Pinpoint the cell where the given text exists, returning its [x, y] midpoint coordinate. 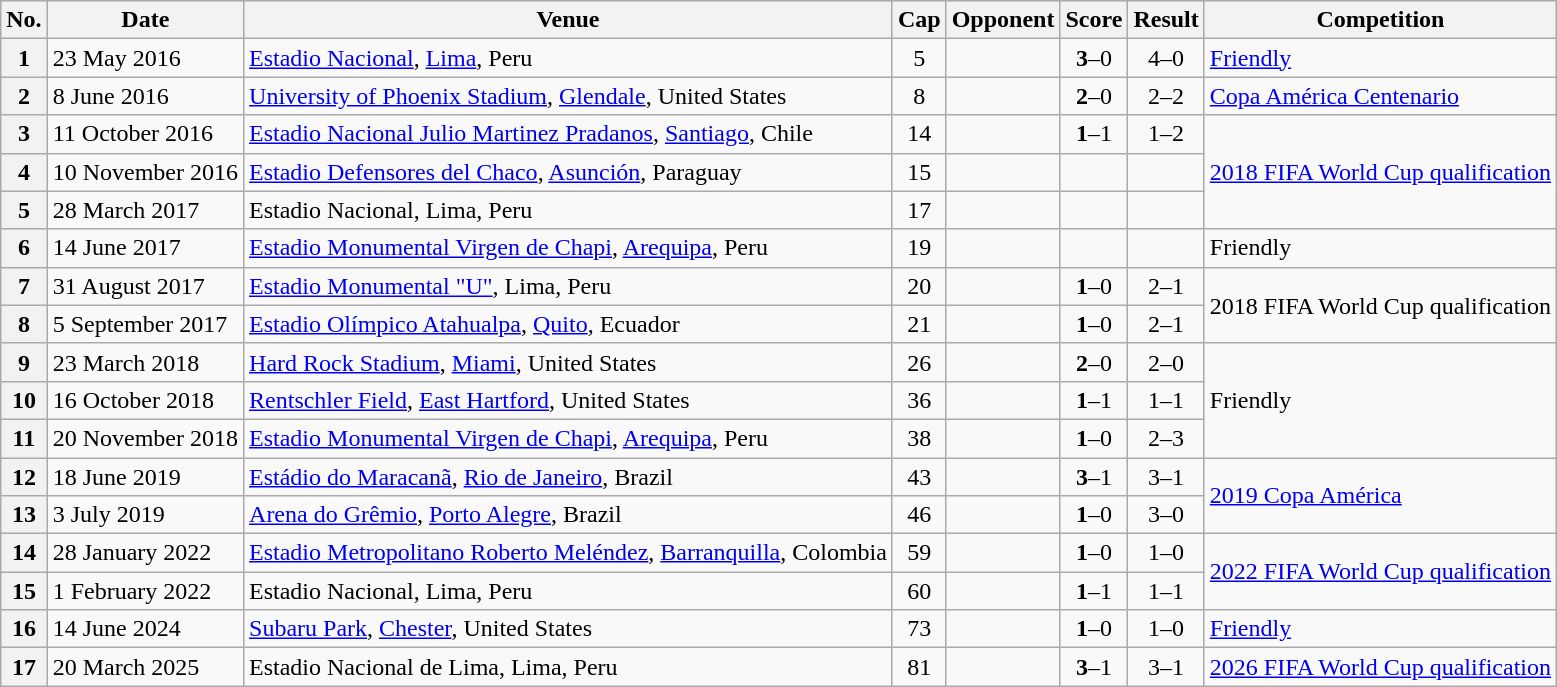
3 July 2019 [145, 515]
1–2 [1166, 134]
12 [24, 477]
Date [145, 20]
Estadio Nacional de Lima, Lima, Peru [568, 667]
2022 FIFA World Cup qualification [1380, 572]
1 [24, 58]
Arena do Grêmio, Porto Alegre, Brazil [568, 515]
81 [919, 667]
23 March 2018 [145, 362]
11 October 2016 [145, 134]
14 June 2017 [145, 248]
Opponent [1003, 20]
23 May 2016 [145, 58]
Estádio do Maracanã, Rio de Janeiro, Brazil [568, 477]
Score [1094, 20]
20 November 2018 [145, 438]
38 [919, 438]
Subaru Park, Chester, United States [568, 629]
2–2 [1166, 96]
4–0 [1166, 58]
8 June 2016 [145, 96]
20 March 2025 [145, 667]
18 June 2019 [145, 477]
28 March 2017 [145, 210]
3 [24, 134]
2019 Copa América [1380, 496]
14 June 2024 [145, 629]
Estadio Monumental "U", Lima, Peru [568, 286]
No. [24, 20]
Estadio Olímpico Atahualpa, Quito, Ecuador [568, 324]
Estadio Defensores del Chaco, Asunción, Paraguay [568, 172]
Copa América Centenario [1380, 96]
31 August 2017 [145, 286]
10 [24, 400]
19 [919, 248]
16 [24, 629]
7 [24, 286]
60 [919, 591]
Cap [919, 20]
43 [919, 477]
University of Phoenix Stadium, Glendale, United States [568, 96]
Venue [568, 20]
Competition [1380, 20]
Rentschler Field, East Hartford, United States [568, 400]
2 [24, 96]
13 [24, 515]
Estadio Nacional Julio Martinez Pradanos, Santiago, Chile [568, 134]
73 [919, 629]
2026 FIFA World Cup qualification [1380, 667]
11 [24, 438]
20 [919, 286]
59 [919, 553]
9 [24, 362]
21 [919, 324]
Hard Rock Stadium, Miami, United States [568, 362]
46 [919, 515]
6 [24, 248]
Estadio Metropolitano Roberto Meléndez, Barranquilla, Colombia [568, 553]
2–3 [1166, 438]
5 September 2017 [145, 324]
16 October 2018 [145, 400]
Result [1166, 20]
4 [24, 172]
1 February 2022 [145, 591]
10 November 2016 [145, 172]
28 January 2022 [145, 553]
36 [919, 400]
26 [919, 362]
